Find where the given text appears and provide that cell's center as [X, Y] coordinate. 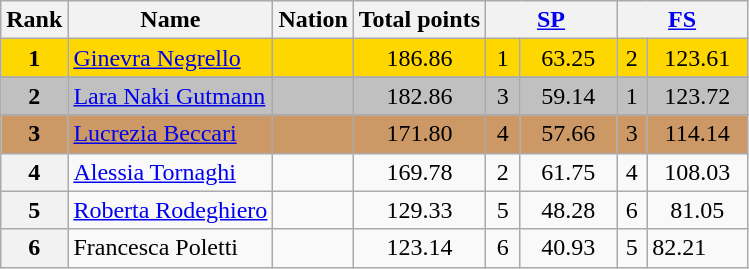
Name [170, 20]
81.05 [698, 210]
Rank [34, 20]
SP [552, 20]
123.61 [698, 58]
61.75 [568, 172]
Roberta Rodeghiero [170, 210]
57.66 [568, 134]
Francesca Poletti [170, 248]
82.21 [698, 248]
108.03 [698, 172]
123.14 [419, 248]
129.33 [419, 210]
171.80 [419, 134]
Lara Naki Gutmann [170, 96]
FS [682, 20]
186.86 [419, 58]
59.14 [568, 96]
48.28 [568, 210]
Nation [313, 20]
Total points [419, 20]
123.72 [698, 96]
169.78 [419, 172]
40.93 [568, 248]
114.14 [698, 134]
63.25 [568, 58]
Alessia Tornaghi [170, 172]
Lucrezia Beccari [170, 134]
Ginevra Negrello [170, 58]
182.86 [419, 96]
